For the text-containing cell, return its midpoint in (X, Y) coordinate format. 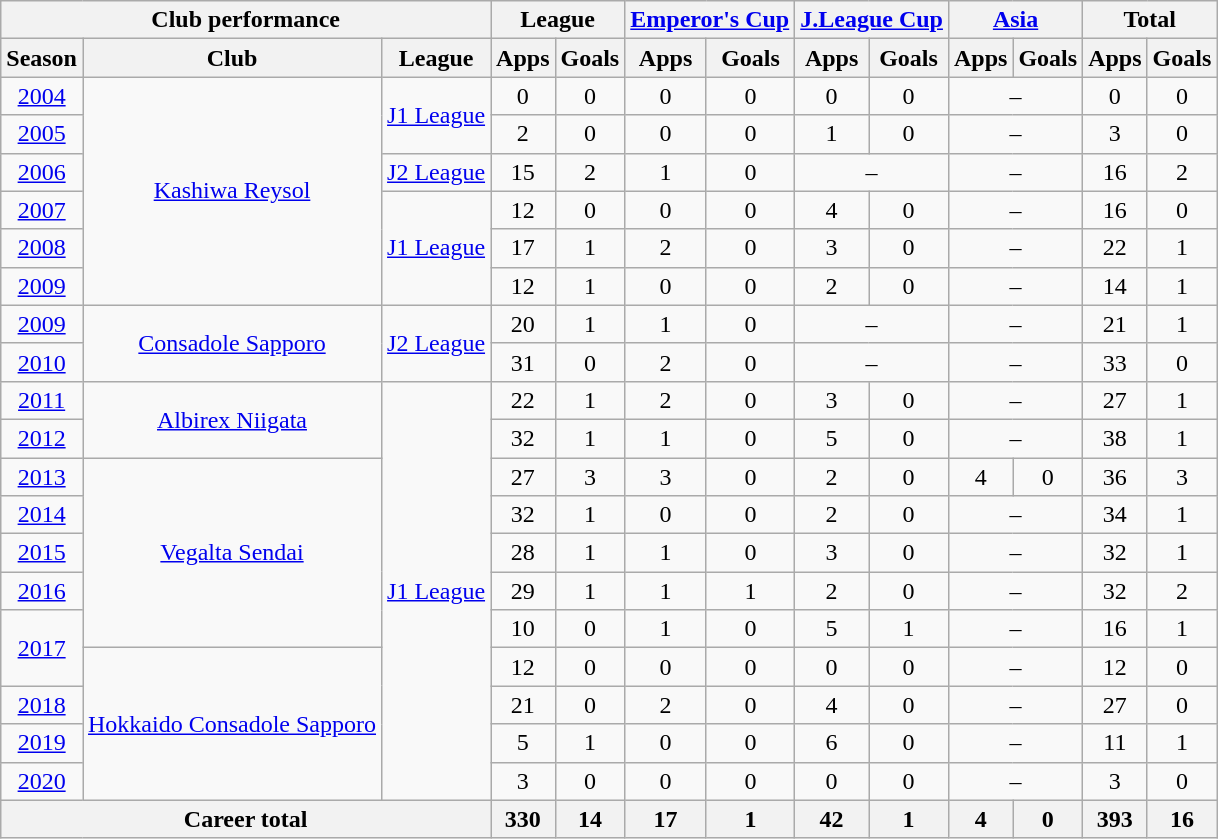
6 (832, 743)
Club performance (246, 20)
2011 (42, 400)
10 (523, 629)
31 (523, 362)
34 (1115, 515)
330 (523, 819)
Club (232, 58)
42 (832, 819)
Kashiwa Reysol (232, 191)
2005 (42, 134)
393 (1115, 819)
2004 (42, 96)
2012 (42, 438)
2015 (42, 553)
20 (523, 324)
29 (523, 591)
Albirex Niigata (232, 419)
Vegalta Sendai (232, 553)
15 (523, 172)
Consadole Sapporo (232, 343)
2013 (42, 477)
2019 (42, 743)
Emperor's Cup (710, 20)
33 (1115, 362)
2006 (42, 172)
Season (42, 58)
38 (1115, 438)
J.League Cup (872, 20)
2010 (42, 362)
Total (1150, 20)
36 (1115, 477)
11 (1115, 743)
Career total (246, 819)
Asia (1015, 20)
Hokkaido Consadole Sapporo (232, 724)
2007 (42, 210)
2016 (42, 591)
2020 (42, 781)
2008 (42, 248)
28 (523, 553)
2018 (42, 705)
2017 (42, 648)
2014 (42, 515)
